Provide the (x, y) coordinate of the cell's center where the given text is located.  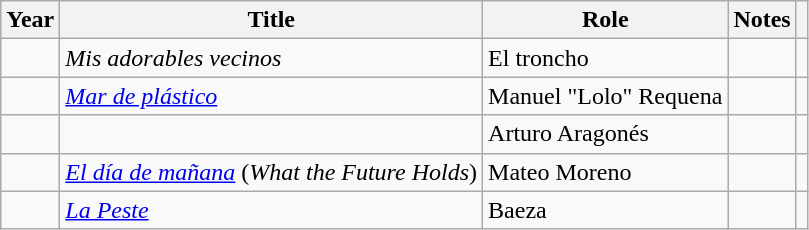
Baeza (606, 210)
Mateo Moreno (606, 172)
Role (606, 20)
Year (30, 20)
Manuel "Lolo" Requena (606, 96)
Title (272, 20)
El troncho (606, 58)
Notes (762, 20)
El día de mañana (What the Future Holds) (272, 172)
Arturo Aragonés (606, 134)
Mis adorables vecinos (272, 58)
Mar de plástico (272, 96)
La Peste (272, 210)
